From the cell containing the given text, extract its center point as (X, Y) coordinate. 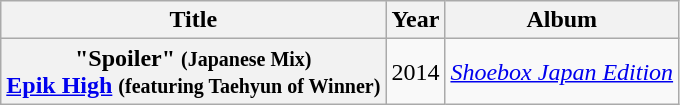
Shoebox Japan Edition (562, 72)
"Spoiler" (Japanese Mix) Epik High (featuring Taehyun of Winner) (194, 72)
Year (416, 20)
Album (562, 20)
Title (194, 20)
2014 (416, 72)
